Extract the (x, y) coordinate from the center of the cell holding the provided text.  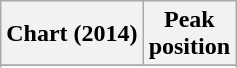
Chart (2014) (72, 34)
Peakposition (189, 34)
